Return (X, Y) of the center of cell containing provided text 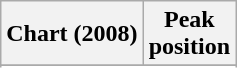
Peakposition (189, 34)
Chart (2008) (72, 34)
